Search for the cell housing the specified text and yield its (x, y) center coordinate. 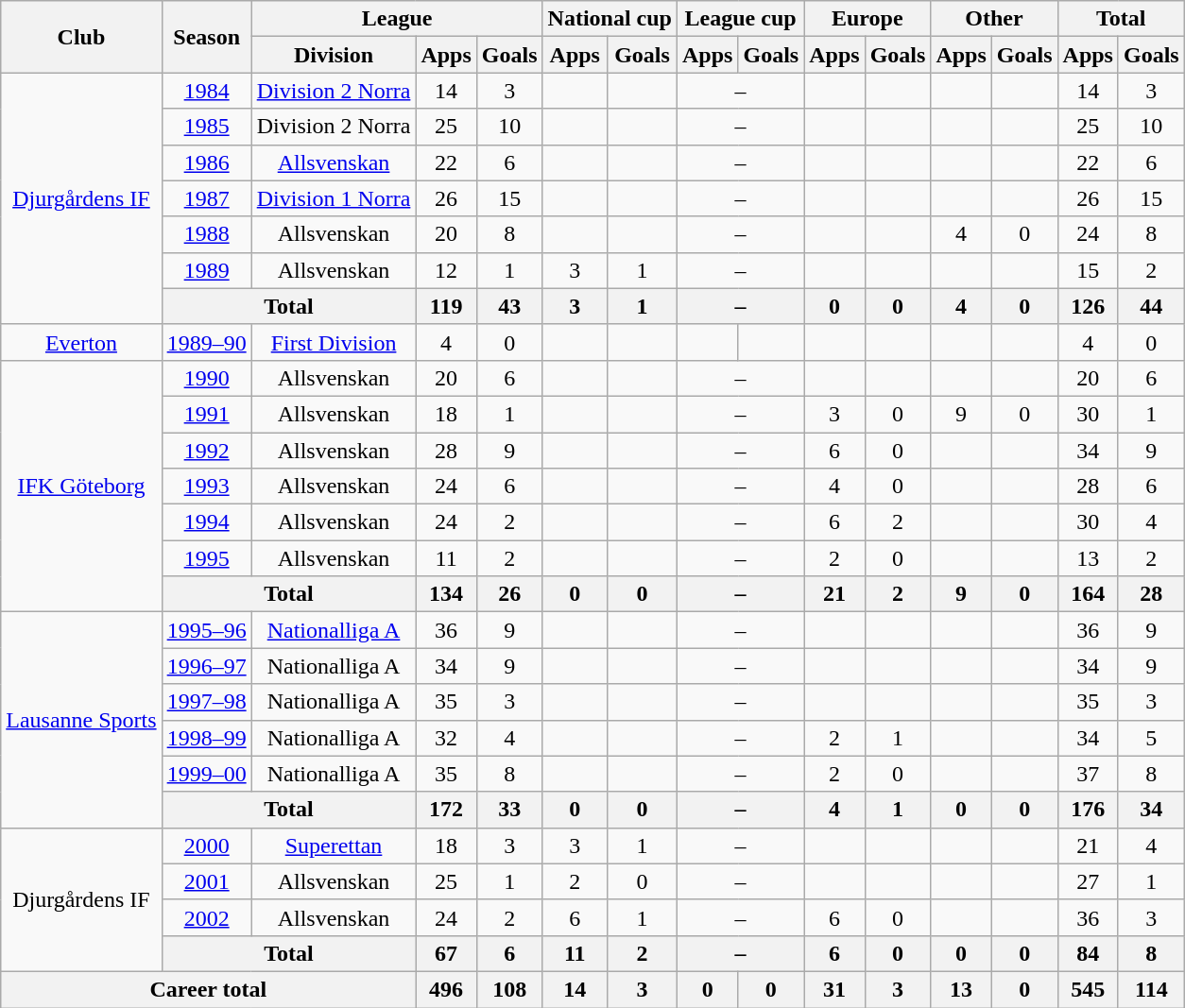
1991 (206, 414)
Other (994, 19)
114 (1151, 989)
2002 (206, 917)
119 (446, 306)
1989 (206, 270)
1989–90 (206, 342)
2000 (206, 846)
126 (1088, 306)
Everton (81, 342)
12 (446, 270)
1996–97 (206, 666)
172 (446, 810)
1994 (206, 522)
31 (834, 989)
1993 (206, 487)
Career total (208, 989)
League cup (741, 19)
Division 1 Norra (334, 198)
27 (1088, 881)
32 (446, 738)
1990 (206, 378)
164 (1088, 594)
Superettan (334, 846)
1984 (206, 91)
1992 (206, 451)
Season (206, 37)
League (397, 19)
1995–96 (206, 630)
67 (446, 953)
33 (509, 810)
1987 (206, 198)
Division (334, 55)
2001 (206, 881)
1985 (206, 127)
Lausanne Sports (81, 720)
545 (1088, 989)
108 (509, 989)
Europe (867, 19)
National cup (610, 19)
134 (446, 594)
5 (1151, 738)
1986 (206, 162)
First Division (334, 342)
1988 (206, 234)
176 (1088, 810)
1999–00 (206, 774)
496 (446, 989)
37 (1088, 774)
84 (1088, 953)
1998–99 (206, 738)
1997–98 (206, 702)
43 (509, 306)
44 (1151, 306)
IFK Göteborg (81, 486)
1995 (206, 558)
Club (81, 37)
